Output the [X, Y] coordinate of the center of the cell containing the given text.  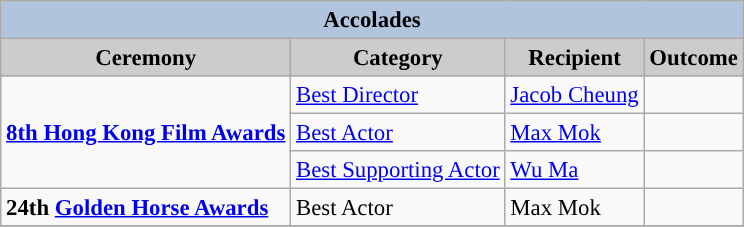
Recipient [574, 58]
Wu Ma [574, 170]
Best Director [398, 95]
24th Golden Horse Awards [146, 208]
8th Hong Kong Film Awards [146, 132]
Best Supporting Actor [398, 170]
Accolades [372, 20]
Jacob Cheung [574, 95]
Category [398, 58]
Ceremony [146, 58]
Outcome [694, 58]
